Return the [x, y] coordinate for the center point of the cell that contains the specified text.  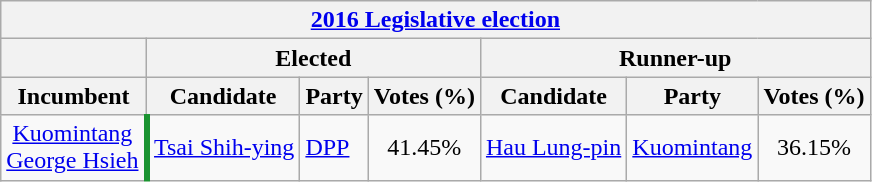
Elected [313, 58]
DPP [334, 148]
Tsai Shih-ying [223, 148]
Kuomintang [692, 148]
Runner-up [675, 58]
2016 Legislative election [436, 20]
41.45% [424, 148]
Incumbent [74, 96]
36.15% [814, 148]
KuomintangGeorge Hsieh [74, 148]
Hau Lung-pin [553, 148]
